Locate the cell with the specified text and output its (X, Y) center coordinate. 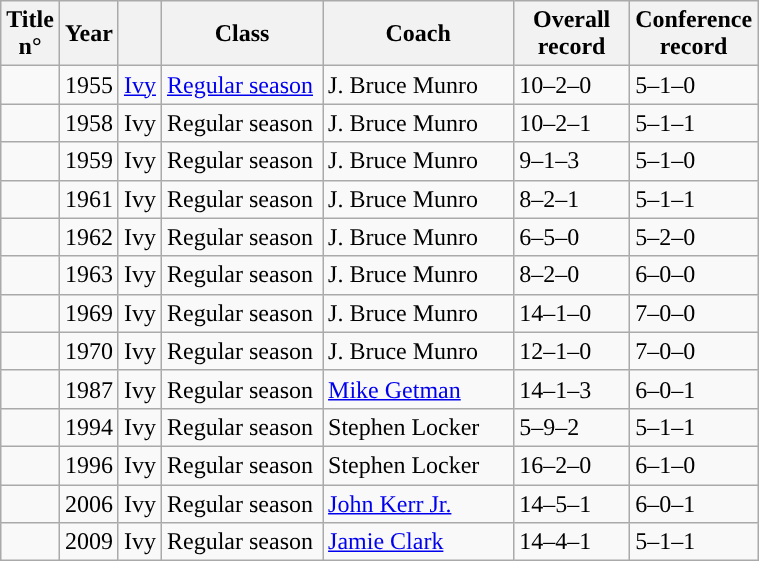
Mike Getman (418, 389)
10–2–1 (572, 123)
16–2–0 (572, 465)
1987 (88, 389)
Coach (418, 34)
12–1–0 (572, 351)
1996 (88, 465)
8–2–1 (572, 199)
14–1–0 (572, 313)
14–5–1 (572, 503)
8–2–0 (572, 275)
1994 (88, 427)
1959 (88, 161)
1962 (88, 237)
5–9–2 (572, 427)
2009 (88, 542)
2006 (88, 503)
6–1–0 (694, 465)
6–5–0 (572, 237)
Title n° (30, 34)
1955 (88, 85)
10–2–0 (572, 85)
1958 (88, 123)
1961 (88, 199)
14–1–3 (572, 389)
5–2–0 (694, 237)
Jamie Clark (418, 542)
9–1–3 (572, 161)
Overallrecord (572, 34)
1963 (88, 275)
Class (242, 34)
14–4–1 (572, 542)
Year (88, 34)
1969 (88, 313)
1970 (88, 351)
6–0–0 (694, 275)
Conferencerecord (694, 34)
John Kerr Jr. (418, 503)
